Pinpoint the cell where the given text exists, returning its [x, y] midpoint coordinate. 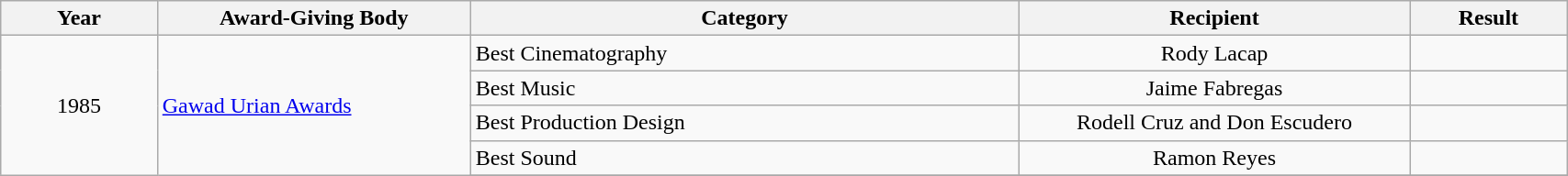
1985 [79, 105]
Result [1488, 18]
Recipient [1214, 18]
Rodell Cruz and Don Escudero [1214, 123]
Award-Giving Body [314, 18]
Year [79, 18]
Ramon Reyes [1214, 158]
Best Cinematography [744, 53]
Jaime Fabregas [1214, 88]
Category [744, 18]
Rody Lacap [1214, 53]
Best Production Design [744, 123]
Gawad Urian Awards [314, 105]
Best Music [744, 88]
Best Sound [744, 158]
